Return the (x, y) coordinate for the center point of the cell that contains the specified text.  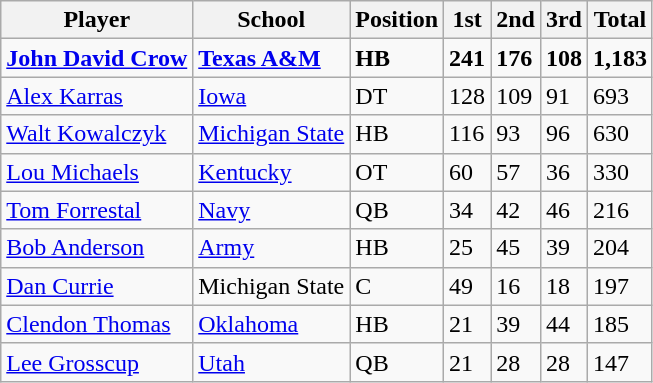
128 (468, 96)
DT (397, 96)
Lee Grosscup (97, 362)
241 (468, 58)
3rd (564, 20)
C (397, 286)
OT (397, 172)
93 (516, 134)
Walt Kowalczyk (97, 134)
School (272, 20)
185 (620, 324)
Total (620, 20)
Utah (272, 362)
330 (620, 172)
693 (620, 96)
197 (620, 286)
Dan Currie (97, 286)
49 (468, 286)
Texas A&M (272, 58)
16 (516, 286)
91 (564, 96)
Oklahoma (272, 324)
1,183 (620, 58)
1st (468, 20)
Player (97, 20)
Tom Forrestal (97, 210)
116 (468, 134)
Alex Karras (97, 96)
Bob Anderson (97, 248)
36 (564, 172)
216 (620, 210)
176 (516, 58)
57 (516, 172)
Iowa (272, 96)
60 (468, 172)
44 (564, 324)
Army (272, 248)
2nd (516, 20)
96 (564, 134)
204 (620, 248)
Clendon Thomas (97, 324)
630 (620, 134)
34 (468, 210)
Lou Michaels (97, 172)
109 (516, 96)
108 (564, 58)
Navy (272, 210)
Position (397, 20)
Kentucky (272, 172)
46 (564, 210)
42 (516, 210)
45 (516, 248)
John David Crow (97, 58)
147 (620, 362)
18 (564, 286)
25 (468, 248)
